Identify which cell holds the provided text, then report its (X, Y) central coordinate. 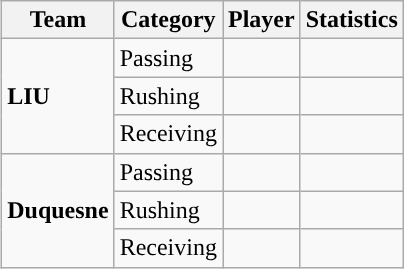
LIU (58, 96)
Statistics (352, 20)
Duquesne (58, 210)
Player (261, 20)
Team (58, 20)
Category (168, 20)
